Identify which cell holds the provided text, then report its (x, y) central coordinate. 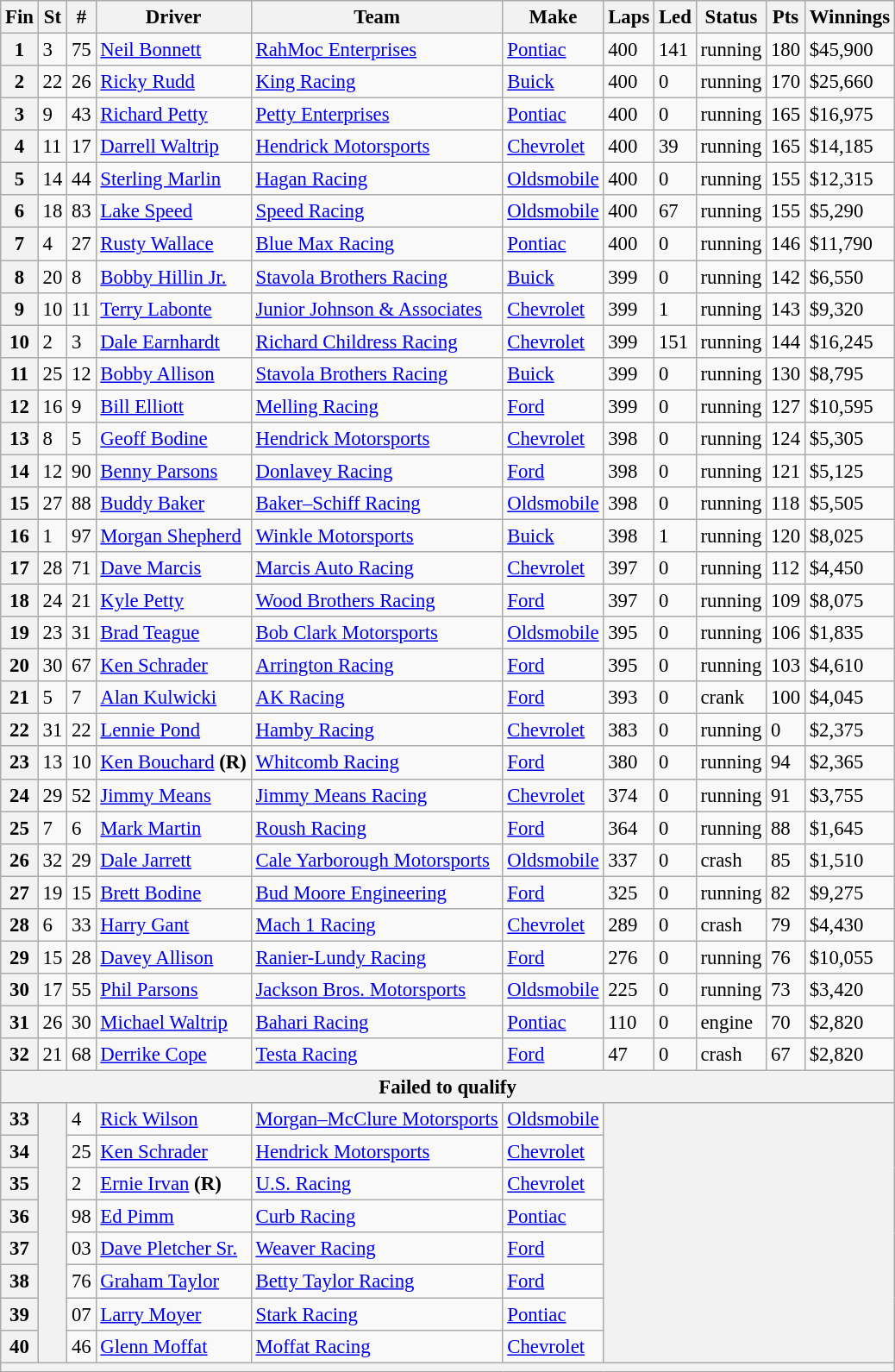
38 (20, 1281)
Larry Moyer (173, 1314)
Jackson Bros. Motorsports (377, 990)
118 (786, 504)
36 (20, 1217)
37 (20, 1250)
03 (81, 1250)
$14,185 (849, 147)
43 (81, 115)
100 (786, 698)
47 (629, 1055)
289 (629, 925)
$16,245 (849, 341)
380 (629, 763)
U.S. Racing (377, 1184)
364 (629, 828)
$1,835 (849, 633)
$3,755 (849, 795)
121 (786, 471)
King Racing (377, 82)
Lake Speed (173, 211)
94 (786, 763)
Morgan–McClure Motorsports (377, 1119)
$9,275 (849, 893)
Alan Kulwicki (173, 698)
44 (81, 179)
St (52, 17)
85 (786, 860)
Team (377, 17)
$1,645 (849, 828)
Status (731, 17)
Darrell Waltrip (173, 147)
146 (786, 244)
Moffat Racing (377, 1346)
325 (629, 893)
68 (81, 1055)
393 (629, 698)
383 (629, 730)
Laps (629, 17)
180 (786, 50)
374 (629, 795)
46 (81, 1346)
Curb Racing (377, 1217)
98 (81, 1217)
71 (81, 568)
55 (81, 990)
Winkle Motorsports (377, 536)
Driver (173, 17)
Wood Brothers Racing (377, 601)
Dale Earnhardt (173, 341)
90 (81, 471)
83 (81, 211)
Dave Pletcher Sr. (173, 1250)
151 (676, 341)
82 (786, 893)
$6,550 (849, 277)
Davey Allison (173, 957)
34 (20, 1152)
$11,790 (849, 244)
79 (786, 925)
Ricky Rudd (173, 82)
Speed Racing (377, 211)
141 (676, 50)
Betty Taylor Racing (377, 1281)
Phil Parsons (173, 990)
Richard Childress Racing (377, 341)
70 (786, 1022)
Petty Enterprises (377, 115)
Bobby Allison (173, 373)
52 (81, 795)
225 (629, 990)
Cale Yarborough Motorsports (377, 860)
Donlavey Racing (377, 471)
Make (554, 17)
RahMoc Enterprises (377, 50)
Jimmy Means Racing (377, 795)
$8,025 (849, 536)
$10,055 (849, 957)
$4,450 (849, 568)
Neil Bonnett (173, 50)
124 (786, 439)
$9,320 (849, 309)
Richard Petty (173, 115)
Buddy Baker (173, 504)
Marcis Auto Racing (377, 568)
$5,305 (849, 439)
35 (20, 1184)
Testa Racing (377, 1055)
$25,660 (849, 82)
$1,510 (849, 860)
Harry Gant (173, 925)
112 (786, 568)
$2,375 (849, 730)
Dale Jarrett (173, 860)
$16,975 (849, 115)
# (81, 17)
Rick Wilson (173, 1119)
Failed to qualify (448, 1087)
Junior Johnson & Associates (377, 309)
Bobby Hillin Jr. (173, 277)
$10,595 (849, 406)
91 (786, 795)
Terry Labonte (173, 309)
Dave Marcis (173, 568)
127 (786, 406)
$2,365 (849, 763)
Roush Racing (377, 828)
Bahari Racing (377, 1022)
$4,045 (849, 698)
110 (629, 1022)
Fin (20, 17)
AK Racing (377, 698)
Michael Waltrip (173, 1022)
Bob Clark Motorsports (377, 633)
Arrington Racing (377, 666)
engine (731, 1022)
Graham Taylor (173, 1281)
crank (731, 698)
$45,900 (849, 50)
Weaver Racing (377, 1250)
120 (786, 536)
103 (786, 666)
Lennie Pond (173, 730)
130 (786, 373)
Led (676, 17)
Winnings (849, 17)
Stark Racing (377, 1314)
Pts (786, 17)
144 (786, 341)
$5,290 (849, 211)
Derrike Cope (173, 1055)
Ranier-Lundy Racing (377, 957)
109 (786, 601)
106 (786, 633)
$8,075 (849, 601)
07 (81, 1314)
276 (629, 957)
143 (786, 309)
$5,505 (849, 504)
170 (786, 82)
75 (81, 50)
Jimmy Means (173, 795)
337 (629, 860)
Ernie Irvan (R) (173, 1184)
Rusty Wallace (173, 244)
Hagan Racing (377, 179)
$5,125 (849, 471)
Whitcomb Racing (377, 763)
Ed Pimm (173, 1217)
Bud Moore Engineering (377, 893)
$3,420 (849, 990)
Blue Max Racing (377, 244)
Kyle Petty (173, 601)
Geoff Bodine (173, 439)
73 (786, 990)
$12,315 (849, 179)
Benny Parsons (173, 471)
Morgan Shepherd (173, 536)
Glenn Moffat (173, 1346)
40 (20, 1346)
Brett Bodine (173, 893)
Hamby Racing (377, 730)
Mach 1 Racing (377, 925)
142 (786, 277)
$8,795 (849, 373)
$4,610 (849, 666)
Ken Bouchard (R) (173, 763)
Sterling Marlin (173, 179)
Melling Racing (377, 406)
Brad Teague (173, 633)
97 (81, 536)
Mark Martin (173, 828)
$4,430 (849, 925)
Bill Elliott (173, 406)
Baker–Schiff Racing (377, 504)
